Locate the cell with the specified text and output its [x, y] center coordinate. 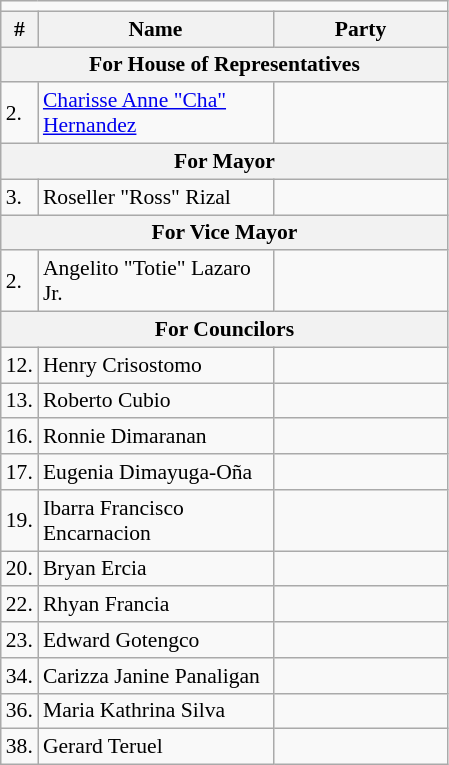
34. [20, 676]
38. [20, 747]
Bryan Ercia [156, 569]
Edward Gotengco [156, 640]
For House of Representatives [224, 65]
Angelito "Totie" Lazaro Jr. [156, 282]
Gerard Teruel [156, 747]
Name [156, 29]
23. [20, 640]
Roseller "Ross" Rizal [156, 197]
Eugenia Dimayuga-Oña [156, 472]
Party [360, 29]
12. [20, 365]
For Mayor [224, 162]
19. [20, 520]
22. [20, 605]
Maria Kathrina Silva [156, 711]
For Councilors [224, 330]
Charisse Anne "Cha" Hernandez [156, 114]
36. [20, 711]
20. [20, 569]
# [20, 29]
Carizza Janine Panaligan [156, 676]
For Vice Mayor [224, 233]
13. [20, 401]
3. [20, 197]
Ronnie Dimaranan [156, 437]
17. [20, 472]
Roberto Cubio [156, 401]
Ibarra Francisco Encarnacion [156, 520]
16. [20, 437]
Henry Crisostomo [156, 365]
Rhyan Francia [156, 605]
